For the text-containing cell, return its midpoint in [x, y] coordinate format. 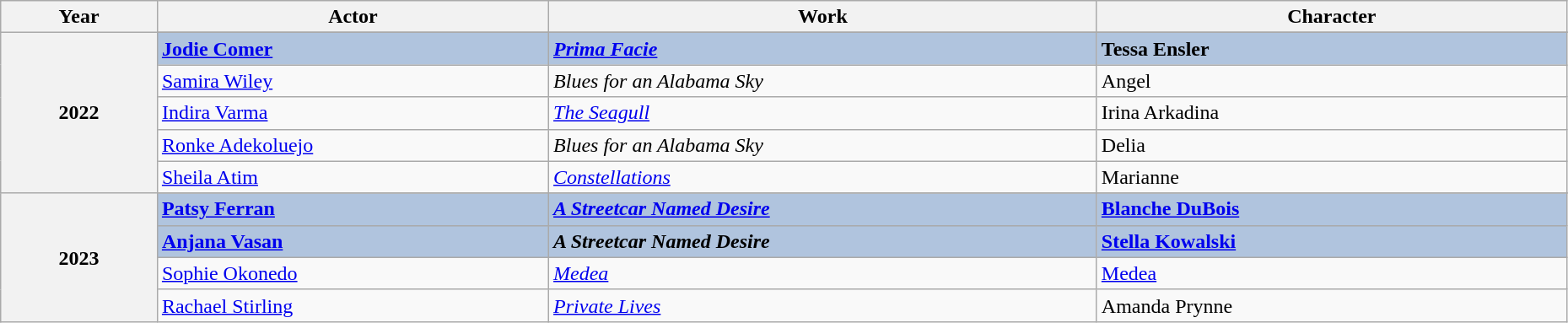
Actor [353, 17]
Sophie Okonedo [353, 273]
Stella Kowalski [1331, 241]
2022 [79, 113]
Irina Arkadina [1331, 113]
Year [79, 17]
Work [823, 17]
Private Lives [823, 305]
Angel [1331, 81]
Constellations [823, 177]
Amanda Prynne [1331, 305]
Rachael Stirling [353, 305]
2023 [79, 257]
Delia [1331, 145]
Patsy Ferran [353, 209]
Ronke Adekoluejo [353, 145]
Blanche DuBois [1331, 209]
Tessa Ensler [1331, 49]
Indira Varma [353, 113]
Sheila Atim [353, 177]
Marianne [1331, 177]
Prima Facie [823, 49]
Character [1331, 17]
Samira Wiley [353, 81]
Jodie Comer [353, 49]
Anjana Vasan [353, 241]
The Seagull [823, 113]
